Find where the given text appears and provide that cell's center as [X, Y] coordinate. 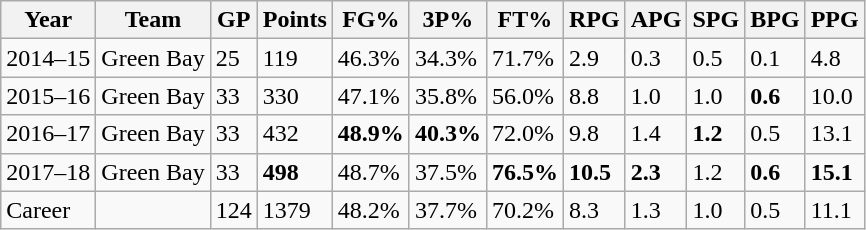
4.8 [834, 58]
498 [294, 172]
40.3% [448, 134]
72.0% [524, 134]
SPG [716, 20]
RPG [594, 20]
3P% [448, 20]
10.5 [594, 172]
10.0 [834, 96]
FT% [524, 20]
11.1 [834, 210]
8.3 [594, 210]
Team [153, 20]
FG% [370, 20]
8.8 [594, 96]
Year [48, 20]
2.9 [594, 58]
GP [234, 20]
1379 [294, 210]
13.1 [834, 134]
Career [48, 210]
56.0% [524, 96]
0.1 [775, 58]
46.3% [370, 58]
9.8 [594, 134]
Points [294, 20]
71.7% [524, 58]
1.4 [656, 134]
2015–16 [48, 96]
330 [294, 96]
34.3% [448, 58]
15.1 [834, 172]
119 [294, 58]
1.3 [656, 210]
APG [656, 20]
76.5% [524, 172]
432 [294, 134]
48.7% [370, 172]
PPG [834, 20]
124 [234, 210]
37.5% [448, 172]
2014–15 [48, 58]
70.2% [524, 210]
2.3 [656, 172]
48.2% [370, 210]
35.8% [448, 96]
2017–18 [48, 172]
BPG [775, 20]
47.1% [370, 96]
2016–17 [48, 134]
48.9% [370, 134]
25 [234, 58]
0.3 [656, 58]
37.7% [448, 210]
